Search for the cell housing the specified text and yield its (x, y) center coordinate. 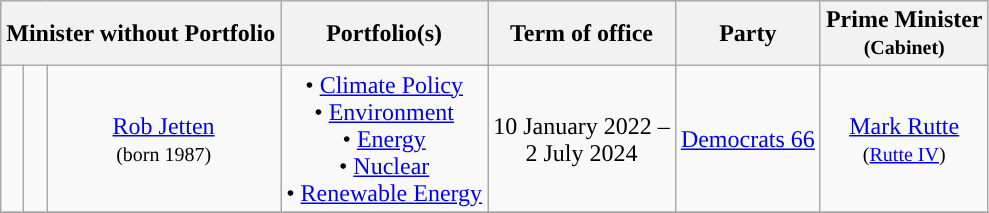
Prime Minister (Cabinet) (904, 34)
Minister without Portfolio (141, 34)
Mark Rutte (Rutte IV) (904, 139)
10 January 2022 – 2 July 2024 (582, 139)
Democrats 66 (748, 139)
• Climate Policy • Environment • Energy • Nuclear • Renewable Energy (384, 139)
Rob Jetten (born 1987) (164, 139)
Portfolio(s) (384, 34)
Party (748, 34)
Term of office (582, 34)
